Determine the (X, Y) coordinate at the center of the cell enclosing the given text.  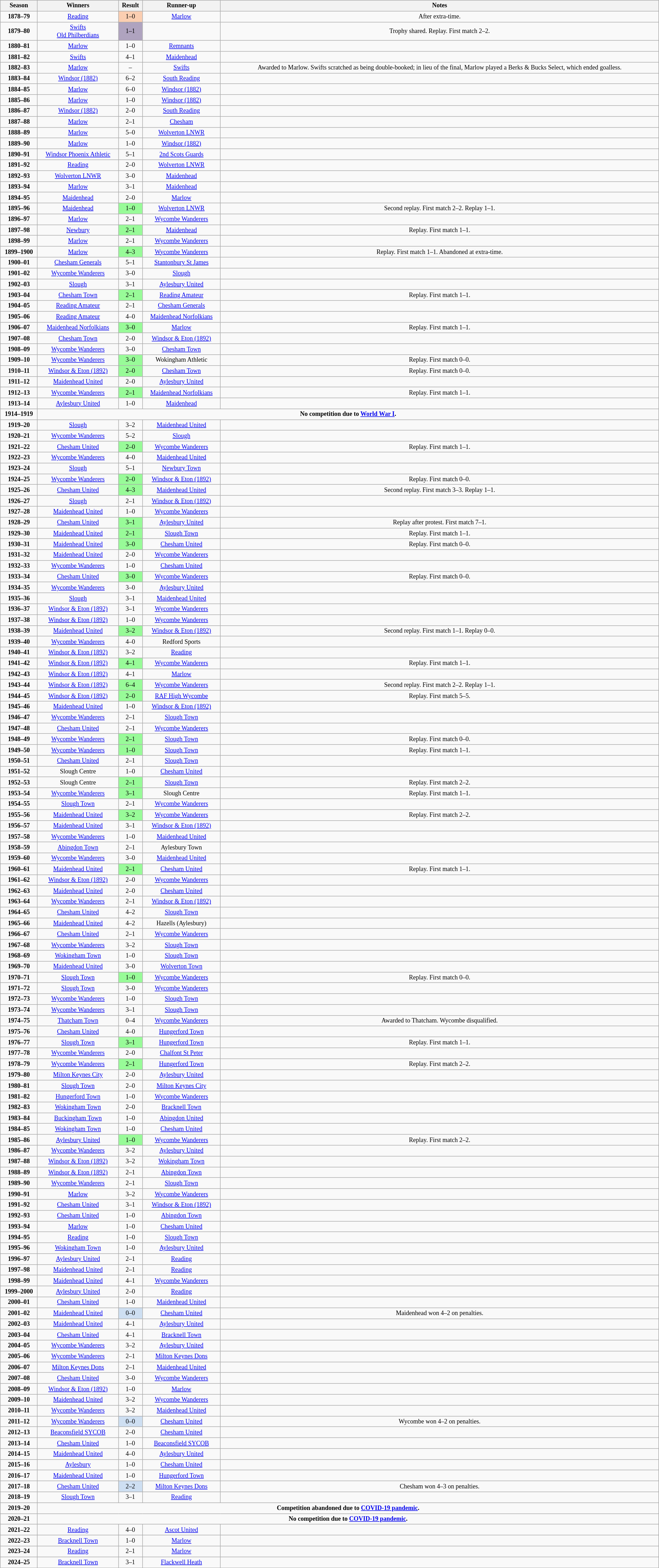
1945–46 (19, 707)
Aylesbury Town (181, 847)
1907–08 (19, 338)
1990–91 (19, 1194)
6–4 (131, 685)
1896–97 (19, 220)
1892–93 (19, 176)
1894–95 (19, 197)
1924–25 (19, 479)
Replay. First match 5–5. (439, 696)
1927–28 (19, 511)
Buckingham Town (78, 1118)
2–2 (131, 1486)
Replay after protest. First match 7–1. (439, 523)
1891–92 (19, 165)
1958–59 (19, 847)
2024–25 (19, 1562)
Wokingham Athletic (181, 360)
1893–94 (19, 187)
1983–84 (19, 1118)
1884–85 (19, 89)
1901–02 (19, 273)
2nd Scots Guards (181, 154)
Second replay. First match 3–3. Replay 1–1. (439, 490)
1930–31 (19, 544)
1977–78 (19, 1053)
1895–96 (19, 208)
Abingdon United (181, 1118)
2003–04 (19, 1335)
1988–89 (19, 1172)
1902–03 (19, 284)
1951–52 (19, 771)
1995–96 (19, 1248)
1942–43 (19, 674)
1987–88 (19, 1161)
1883–84 (19, 79)
1900–01 (19, 263)
Remnants (181, 46)
Competition abandoned due to COVID-19 pandemic. (348, 1508)
1888–89 (19, 133)
Newbury Town (181, 468)
1965–66 (19, 923)
Wolverton Town (181, 967)
After extra-time. (439, 17)
1938–39 (19, 631)
Runner-up (181, 6)
1996–97 (19, 1259)
1980–81 (19, 1085)
1967–68 (19, 945)
1969–70 (19, 967)
1879–80 (19, 31)
Winners (78, 6)
1–1 (131, 31)
1936–37 (19, 609)
2016–17 (19, 1475)
1978–79 (19, 1064)
Thatcham Town (78, 1021)
Result (131, 6)
1949–50 (19, 750)
Notes (439, 6)
1921–22 (19, 447)
2004–05 (19, 1345)
SwiftsOld Philberdians (78, 31)
2019–20 (19, 1508)
Second replay. First match 1–1. Replay 0–0. (439, 631)
1959–60 (19, 858)
1957–58 (19, 837)
Season (19, 6)
1963–64 (19, 901)
1905–06 (19, 317)
1954–55 (19, 804)
No competition due to COVID-19 pandemic. (348, 1519)
1956–57 (19, 826)
1889–90 (19, 143)
2009–10 (19, 1399)
1911–12 (19, 381)
1904–05 (19, 306)
1906–07 (19, 327)
2017–18 (19, 1486)
2000–01 (19, 1302)
1998–99 (19, 1281)
1972–73 (19, 999)
1989–90 (19, 1183)
Windsor Phoenix Athletic (78, 154)
1948–49 (19, 739)
Replay. First match 1–1. Abandoned at extra-time. (439, 252)
Awarded to Thatcham. Wycombe disqualified. (439, 1021)
1933–34 (19, 577)
1939–40 (19, 641)
2012–13 (19, 1432)
Maidenhead won 4–2 on penalties. (439, 1313)
2022–23 (19, 1541)
1999–2000 (19, 1292)
1997–98 (19, 1270)
Aylesbury (78, 1465)
Wycombe won 4–2 on penalties. (439, 1422)
1970–71 (19, 978)
1944–45 (19, 696)
2023–24 (19, 1552)
1899–1900 (19, 252)
2015–16 (19, 1465)
1961–62 (19, 880)
1979–80 (19, 1075)
5–0 (131, 133)
No competition due to World War I. (348, 414)
1934–35 (19, 587)
1886–87 (19, 111)
1926–27 (19, 501)
Awarded to Marlow. Swifts scratched as being double-booked; in lieu of the final, Marlow played a Berks & Bucks Select, which ended goalless. (439, 67)
2010–11 (19, 1411)
6–2 (131, 79)
2014–15 (19, 1454)
1881–82 (19, 57)
1920–21 (19, 436)
Redford Sports (181, 641)
1950–51 (19, 761)
1971–72 (19, 988)
1946–47 (19, 717)
1941–42 (19, 664)
1910–11 (19, 371)
1909–10 (19, 360)
Ascot United (181, 1529)
1976–77 (19, 1042)
1991–92 (19, 1205)
2018–19 (19, 1497)
1932–33 (19, 566)
6–0 (131, 89)
1929–30 (19, 534)
1966–67 (19, 934)
1986–87 (19, 1151)
1940–41 (19, 652)
1903–04 (19, 295)
1912–13 (19, 393)
5–2 (131, 436)
1962–63 (19, 891)
1974–75 (19, 1021)
Flackwell Heath (181, 1562)
1994–95 (19, 1238)
1973–74 (19, 1010)
1937–38 (19, 620)
1931–32 (19, 555)
1984–85 (19, 1129)
2013–14 (19, 1443)
1964–65 (19, 912)
1887–88 (19, 122)
1935–36 (19, 598)
1919–20 (19, 425)
1882–83 (19, 67)
2011–12 (19, 1422)
Chesham won 4–3 on penalties. (439, 1486)
1925–26 (19, 490)
1880–81 (19, 46)
1955–56 (19, 815)
Stantonbury St James (181, 263)
Newbury (78, 230)
1943–44 (19, 685)
1985–86 (19, 1140)
2002–03 (19, 1324)
1968–69 (19, 955)
1982–83 (19, 1108)
1878–79 (19, 17)
2006–07 (19, 1368)
Chesham (181, 122)
2007–08 (19, 1378)
2001–02 (19, 1313)
1992–93 (19, 1215)
1897–98 (19, 230)
1890–91 (19, 154)
1898–99 (19, 241)
Chalfont St Peter (181, 1053)
2005–06 (19, 1356)
RAF High Wycombe (181, 696)
1922–23 (19, 457)
1908–09 (19, 350)
2008–09 (19, 1389)
– (131, 67)
1885–86 (19, 100)
2020–21 (19, 1519)
1952–53 (19, 782)
1960–61 (19, 869)
1981–82 (19, 1097)
1993–94 (19, 1226)
1913–14 (19, 403)
Hazells (Aylesbury) (181, 923)
2021–22 (19, 1529)
1947–48 (19, 728)
1953–54 (19, 794)
Trophy shared. Replay. First match 2–2. (439, 31)
0–4 (131, 1021)
1923–24 (19, 468)
1928–29 (19, 523)
1914–1919 (19, 414)
1975–76 (19, 1031)
